For the text-containing cell, return its midpoint in [X, Y] coordinate format. 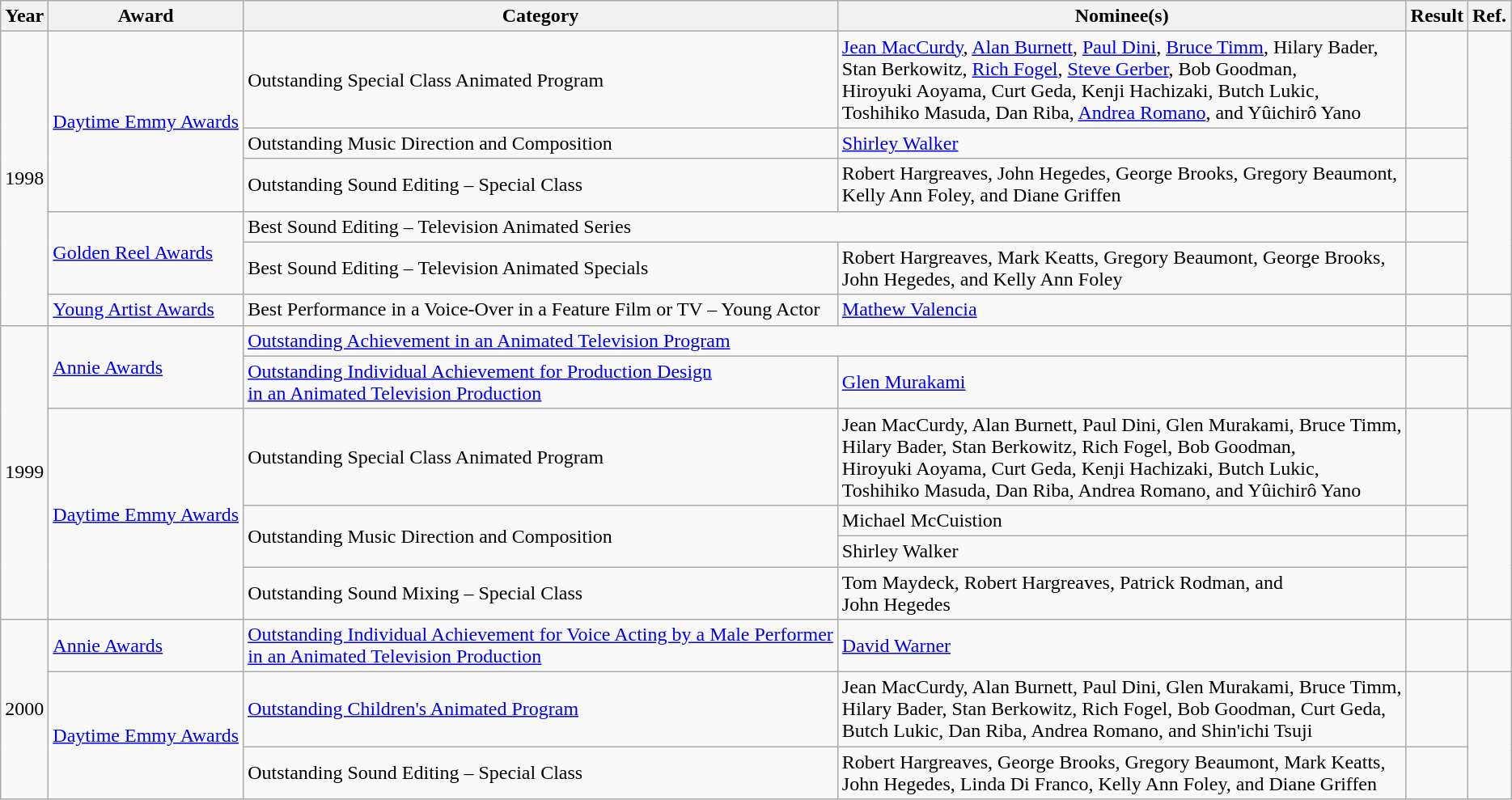
Mathew Valencia [1121, 310]
Robert Hargreaves, John Hegedes, George Brooks, Gregory Beaumont, Kelly Ann Foley, and Diane Griffen [1121, 184]
Michael McCuistion [1121, 520]
Category [540, 16]
Best Sound Editing – Television Animated Series [825, 226]
Outstanding Children's Animated Program [540, 709]
Young Artist Awards [146, 310]
Tom Maydeck, Robert Hargreaves, Patrick Rodman, and John Hegedes [1121, 592]
Outstanding Sound Mixing – Special Class [540, 592]
2000 [24, 709]
Year [24, 16]
Robert Hargreaves, George Brooks, Gregory Beaumont, Mark Keatts, John Hegedes, Linda Di Franco, Kelly Ann Foley, and Diane Griffen [1121, 773]
Result [1437, 16]
Nominee(s) [1121, 16]
Best Sound Editing – Television Animated Specials [540, 269]
1999 [24, 472]
Ref. [1489, 16]
Outstanding Individual Achievement for Production Design in an Animated Television Production [540, 382]
Award [146, 16]
Best Performance in a Voice-Over in a Feature Film or TV – Young Actor [540, 310]
1998 [24, 178]
Outstanding Achievement in an Animated Television Program [825, 341]
Robert Hargreaves, Mark Keatts, Gregory Beaumont, George Brooks, John Hegedes, and Kelly Ann Foley [1121, 269]
Outstanding Individual Achievement for Voice Acting by a Male Performer in an Animated Television Production [540, 646]
Golden Reel Awards [146, 252]
Glen Murakami [1121, 382]
David Warner [1121, 646]
